From the cell containing the given text, extract its center point as [X, Y] coordinate. 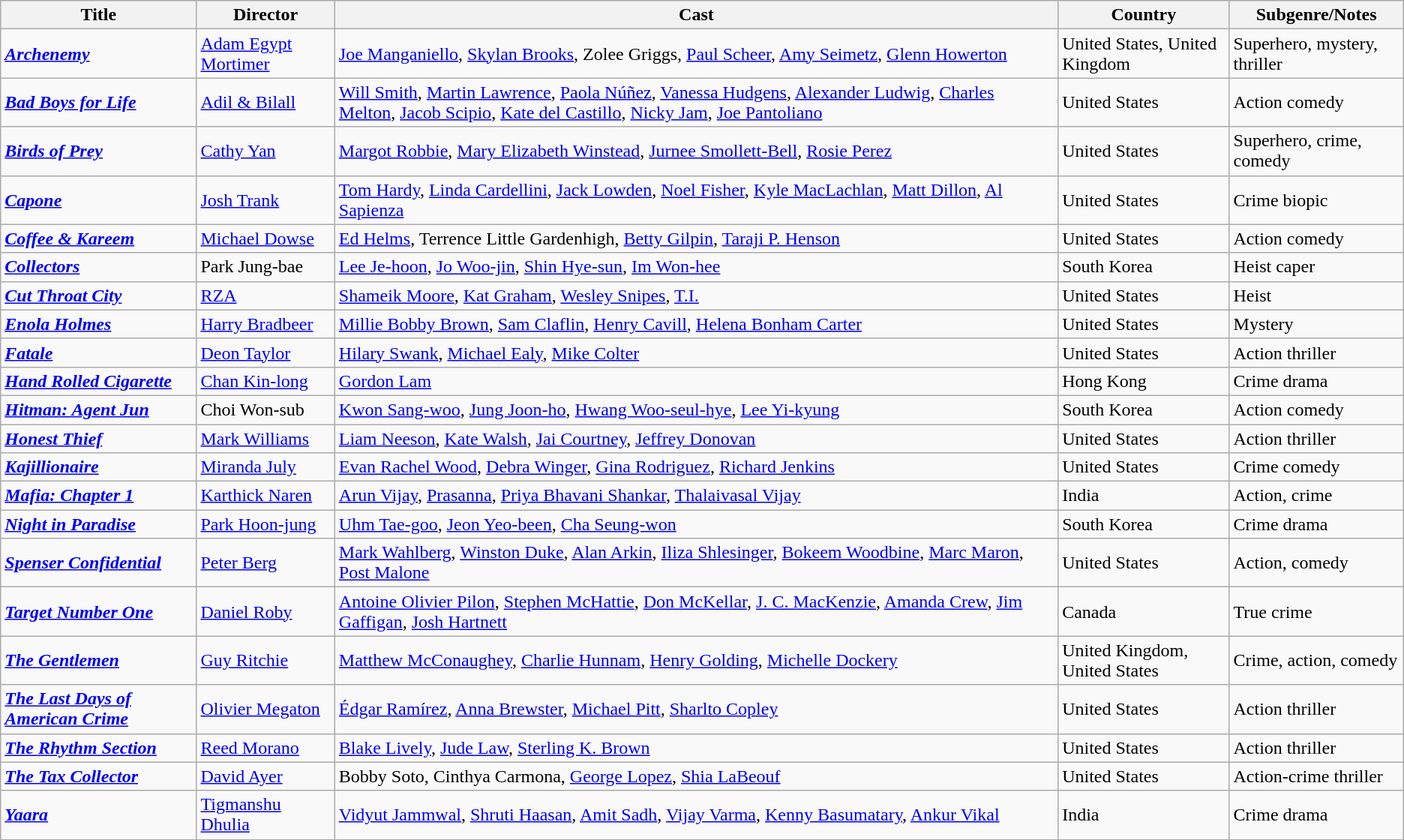
Liam Neeson, Kate Walsh, Jai Courtney, Jeffrey Donovan [696, 439]
Archenemy [99, 54]
Chan Kin-long [265, 381]
Mafia: Chapter 1 [99, 496]
Deon Taylor [265, 352]
Yaara [99, 814]
Action, comedy [1316, 562]
Tom Hardy, Linda Cardellini, Jack Lowden, Noel Fisher, Kyle MacLachlan, Matt Dillon, Al Sapienza [696, 199]
Title [99, 15]
Tigmanshu Dhulia [265, 814]
Birds of Prey [99, 151]
Matthew McConaughey, Charlie Hunnam, Henry Golding, Michelle Dockery [696, 660]
Olivier Megaton [265, 709]
The Rhythm Section [99, 748]
Honest Thief [99, 439]
Canada [1144, 612]
Subgenre/Notes [1316, 15]
Hong Kong [1144, 381]
Michael Dowse [265, 238]
United States, United Kingdom [1144, 54]
Country [1144, 15]
Heist [1316, 295]
Hilary Swank, Michael Ealy, Mike Colter [696, 352]
Evan Rachel Wood, Debra Winger, Gina Rodriguez, Richard Jenkins [696, 467]
Daniel Roby [265, 612]
Adam Egypt Mortimer [265, 54]
Arun Vijay, Prasanna, Priya Bhavani Shankar, Thalaivasal Vijay [696, 496]
Guy Ritchie [265, 660]
Édgar Ramírez, Anna Brewster, Michael Pitt, Sharlto Copley [696, 709]
Cathy Yan [265, 151]
Park Hoon-jung [265, 524]
Collectors [99, 267]
Hand Rolled Cigarette [99, 381]
Enola Holmes [99, 324]
Mystery [1316, 324]
Park Jung-bae [265, 267]
Miranda July [265, 467]
Choi Won-sub [265, 409]
True crime [1316, 612]
Ed Helms, Terrence Little Gardenhigh, Betty Gilpin, Taraji P. Henson [696, 238]
Karthick Naren [265, 496]
Margot Robbie, Mary Elizabeth Winstead, Jurnee Smollett-Bell, Rosie Perez [696, 151]
Spenser Confidential [99, 562]
Crime, action, comedy [1316, 660]
Harry Bradbeer [265, 324]
Action, crime [1316, 496]
Cast [696, 15]
Superhero, crime, comedy [1316, 151]
Peter Berg [265, 562]
Antoine Olivier Pilon, Stephen McHattie, Don McKellar, J. C. MacKenzie, Amanda Crew, Jim Gaffigan, Josh Hartnett [696, 612]
Crime comedy [1316, 467]
Bobby Soto, Cinthya Carmona, George Lopez, Shia LaBeouf [696, 776]
David Ayer [265, 776]
Target Number One [99, 612]
RZA [265, 295]
Reed Morano [265, 748]
Gordon Lam [696, 381]
Joe Manganiello, Skylan Brooks, Zolee Griggs, Paul Scheer, Amy Seimetz, Glenn Howerton [696, 54]
United Kingdom, United States [1144, 660]
Lee Je-hoon, Jo Woo-jin, Shin Hye-sun, Im Won-hee [696, 267]
Hitman: Agent Jun [99, 409]
Director [265, 15]
Action-crime thriller [1316, 776]
Fatale [99, 352]
Night in Paradise [99, 524]
Cut Throat City [99, 295]
Josh Trank [265, 199]
Crime biopic [1316, 199]
The Gentlemen [99, 660]
Kwon Sang-woo, Jung Joon-ho, Hwang Woo-seul-hye, Lee Yi-kyung [696, 409]
Kajillionaire [99, 467]
Uhm Tae-goo, Jeon Yeo-been, Cha Seung-won [696, 524]
Blake Lively, Jude Law, Sterling K. Brown [696, 748]
Mark Williams [265, 439]
Vidyut Jammwal, Shruti Haasan, Amit Sadh, Vijay Varma, Kenny Basumatary, Ankur Vikal [696, 814]
Capone [99, 199]
Coffee & Kareem [99, 238]
The Tax Collector [99, 776]
Shameik Moore, Kat Graham, Wesley Snipes, T.I. [696, 295]
Millie Bobby Brown, Sam Claflin, Henry Cavill, Helena Bonham Carter [696, 324]
The Last Days of American Crime [99, 709]
Heist caper [1316, 267]
Adil & Bilall [265, 102]
Bad Boys for Life [99, 102]
Mark Wahlberg, Winston Duke, Alan Arkin, Iliza Shlesinger, Bokeem Woodbine, Marc Maron, Post Malone [696, 562]
Superhero, mystery, thriller [1316, 54]
